From the cell containing the given text, extract its center point as (x, y) coordinate. 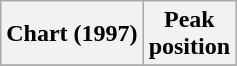
Chart (1997) (72, 34)
Peakposition (189, 34)
